Identify which cell holds the provided text, then report its [x, y] central coordinate. 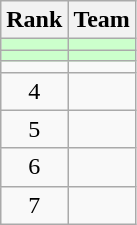
6 [34, 167]
5 [34, 129]
Team [102, 20]
7 [34, 205]
Rank [34, 20]
4 [34, 91]
